Scan for the cell matching the given text and deliver its (X, Y) coordinate at center. 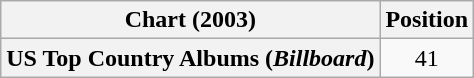
41 (427, 58)
US Top Country Albums (Billboard) (190, 58)
Position (427, 20)
Chart (2003) (190, 20)
